From the cell containing the given text, extract its center point as [X, Y] coordinate. 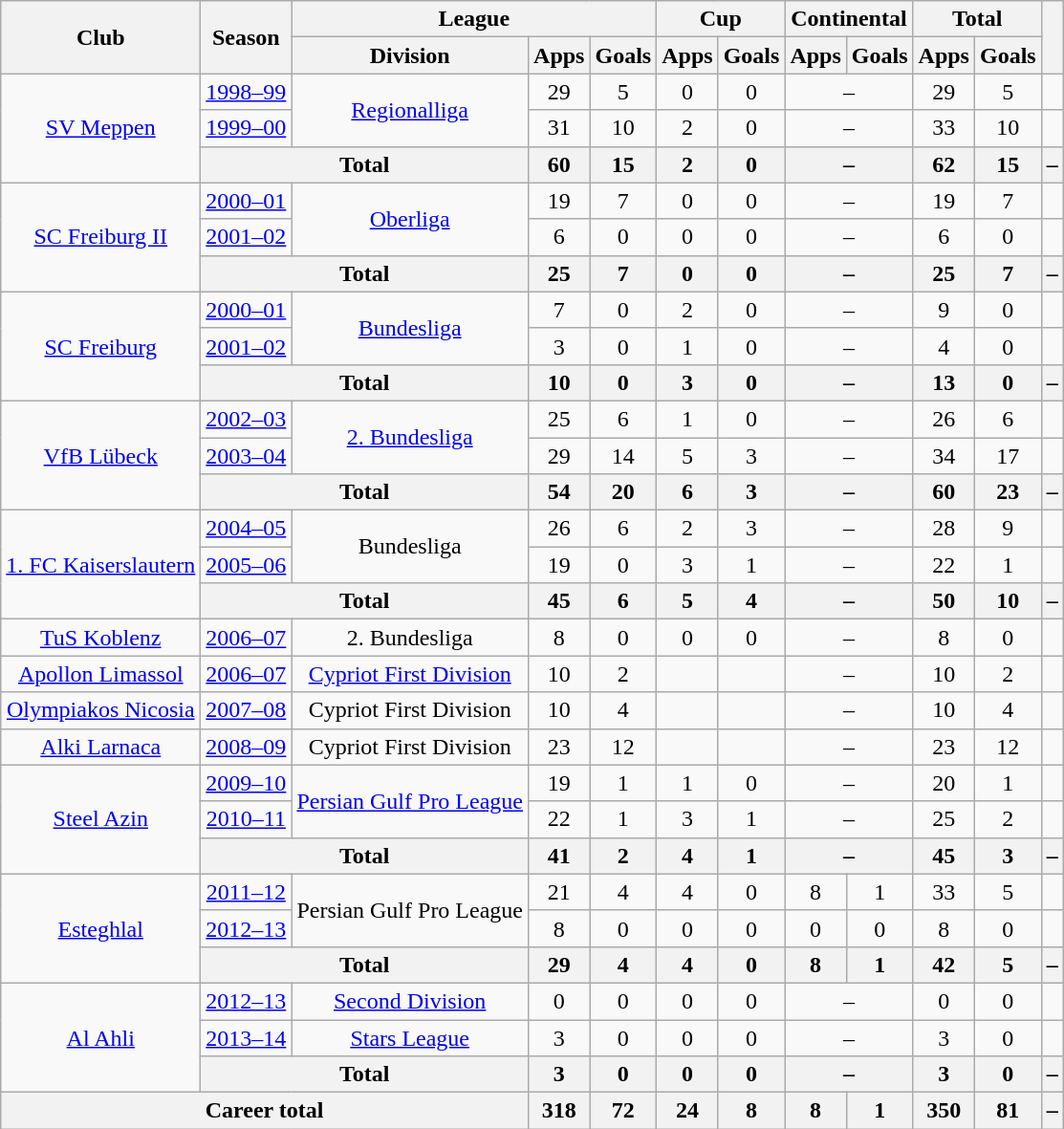
Second Division [410, 1001]
League [474, 19]
SC Freiburg [101, 346]
Steel Azin [101, 819]
50 [944, 601]
81 [1008, 1111]
62 [944, 164]
2007–08 [247, 710]
Stars League [410, 1037]
2003–04 [247, 456]
31 [559, 128]
SC Freiburg II [101, 237]
VfB Lübeck [101, 455]
2009–10 [247, 783]
Alki Larnaca [101, 747]
34 [944, 456]
2013–14 [247, 1037]
Oberliga [410, 219]
Regionalliga [410, 110]
2005–06 [247, 565]
72 [623, 1111]
Apollon Limassol [101, 674]
SV Meppen [101, 128]
13 [944, 382]
Division [410, 55]
2010–11 [247, 819]
Olympiakos Nicosia [101, 710]
318 [559, 1111]
17 [1008, 456]
350 [944, 1111]
Al Ahli [101, 1037]
28 [944, 529]
2002–03 [247, 419]
1999–00 [247, 128]
TuS Koblenz [101, 638]
2011–12 [247, 892]
2008–09 [247, 747]
1. FC Kaiserslautern [101, 565]
Club [101, 37]
21 [559, 892]
Continental [849, 19]
54 [559, 492]
Cup [721, 19]
41 [559, 856]
Esteghlal [101, 928]
1998–99 [247, 92]
2004–05 [247, 529]
Career total [265, 1111]
24 [687, 1111]
Season [247, 37]
42 [944, 965]
14 [623, 456]
